Capture the cell that displays the provided text and extract its [x, y] central coordinate. 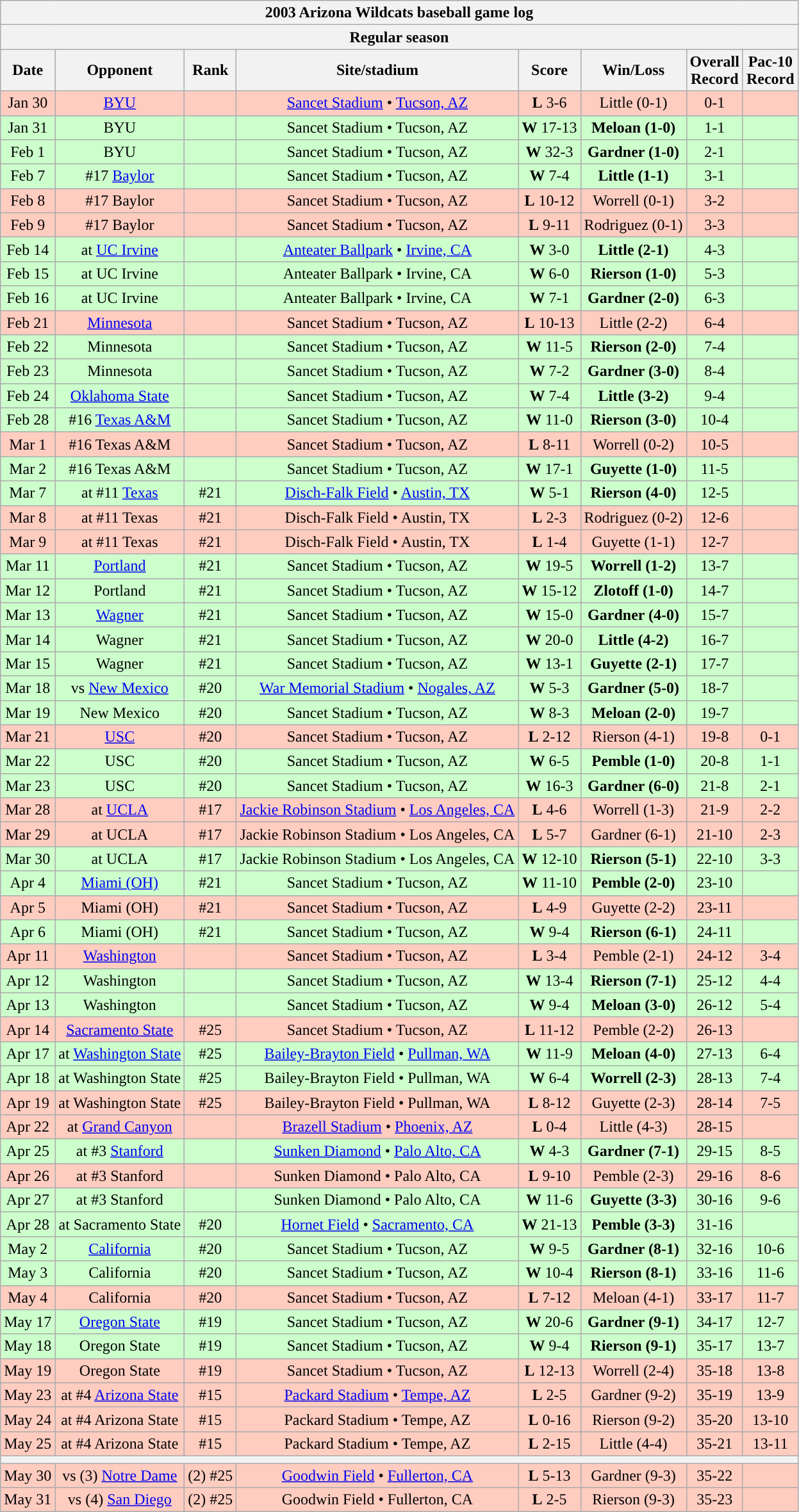
W 16-3 [550, 786]
Guyette (2-3) [633, 1102]
Worrell (1-2) [633, 566]
19-8 [714, 737]
Little (3-2) [633, 396]
W 5-1 [550, 493]
May 18 [28, 1346]
Mar 2 [28, 469]
Mar 29 [28, 834]
Feb 16 [28, 298]
12-6 [714, 517]
Rierson (5-1) [633, 859]
L 4-9 [550, 907]
Rierson (9-2) [633, 1419]
Mar 12 [28, 590]
Pemble (2-1) [633, 956]
5-3 [714, 273]
35-19 [714, 1395]
at Sacramento State [120, 1224]
7-5 [770, 1102]
Regular season [399, 37]
31-16 [714, 1224]
Little (4-3) [633, 1127]
Little (2-1) [633, 249]
2-3 [770, 834]
23-11 [714, 907]
12-5 [714, 493]
13-11 [770, 1443]
Rierson (6-1) [633, 932]
W 6-5 [550, 761]
26-13 [714, 1029]
L 8-12 [550, 1102]
24-11 [714, 932]
3-2 [714, 200]
W 32-3 [550, 152]
Mar 9 [28, 542]
Apr 4 [28, 883]
Apr 12 [28, 980]
Guyette (1-1) [633, 542]
Apr 26 [28, 1176]
26-12 [714, 1005]
15-7 [714, 615]
11-7 [770, 1297]
L 8-11 [550, 444]
May 30 [28, 1475]
Feb 14 [28, 249]
W 10-4 [550, 1273]
Mar 30 [28, 859]
W 21-13 [550, 1224]
27-13 [714, 1053]
May 31 [28, 1500]
Rierson (4-1) [633, 737]
W 11-9 [550, 1053]
Hornet Field • Sacramento, CA [377, 1224]
Rodriguez (0-2) [633, 517]
Mar 15 [28, 663]
W 8-3 [550, 713]
Feb 15 [28, 273]
May 2 [28, 1249]
at Grand Canyon [120, 1127]
W 20-0 [550, 639]
19-7 [714, 713]
10-6 [770, 1249]
Site/stadium [377, 70]
Win/Loss [633, 70]
13-9 [770, 1395]
W 15-0 [550, 615]
35-21 [714, 1443]
10-5 [714, 444]
L 2-12 [550, 737]
Mar 14 [28, 639]
Meloan (2-0) [633, 713]
Gardner (3-0) [633, 371]
29-16 [714, 1176]
May 17 [28, 1322]
L 0-4 [550, 1127]
22-10 [714, 859]
28-14 [714, 1102]
33-17 [714, 1297]
2003 Arizona Wildcats baseball game log [399, 13]
OverallRecord [714, 70]
Mar 1 [28, 444]
35-23 [714, 1500]
L 3-4 [550, 956]
May 19 [28, 1370]
Mar 7 [28, 493]
Mar 19 [28, 713]
New Mexico [120, 713]
L 1-4 [550, 542]
Gardner (6-0) [633, 786]
May 24 [28, 1419]
Meloan (3-0) [633, 1005]
War Memorial Stadium • Nogales, AZ [377, 688]
Apr 28 [28, 1224]
Date [28, 70]
Rierson (7-1) [633, 980]
W 7-2 [550, 371]
24-12 [714, 956]
14-7 [714, 590]
Worrell (1-3) [633, 810]
W 6-0 [550, 273]
Apr 17 [28, 1053]
Apr 6 [28, 932]
4-3 [714, 249]
May 25 [28, 1443]
L 12-13 [550, 1370]
25-12 [714, 980]
Feb 8 [28, 200]
28-13 [714, 1078]
Brazell Stadium • Phoenix, AZ [377, 1127]
L 5-13 [550, 1475]
Meloan (1-0) [633, 127]
W 11-6 [550, 1200]
Mar 18 [28, 688]
Apr 25 [28, 1151]
9-6 [770, 1200]
Rierson (2-0) [633, 347]
8-4 [714, 371]
Rierson (1-0) [633, 273]
W 19-5 [550, 566]
W 7-1 [550, 298]
Little (2-2) [633, 322]
W 17-1 [550, 469]
20-8 [714, 761]
W 13-4 [550, 980]
21-8 [714, 786]
21-9 [714, 810]
Worrell (0-2) [633, 444]
Little (4-4) [633, 1443]
Rodriguez (0-1) [633, 225]
Score [550, 70]
3-4 [770, 956]
Little (1-1) [633, 176]
35-18 [714, 1370]
13-8 [770, 1370]
Rierson (3-0) [633, 420]
Rierson (8-1) [633, 1273]
L 7-12 [550, 1297]
Pemble (3-3) [633, 1224]
L 4-6 [550, 810]
Gardner (9-2) [633, 1395]
Apr 13 [28, 1005]
L 10-12 [550, 200]
Pemble (2-2) [633, 1029]
29-15 [714, 1151]
33-16 [714, 1273]
Mar 22 [28, 761]
17-7 [714, 663]
L 11-12 [550, 1029]
Guyette (3-3) [633, 1200]
21-10 [714, 834]
Mar 8 [28, 517]
May 23 [28, 1395]
2-2 [770, 810]
Feb 9 [28, 225]
Apr 5 [28, 907]
Mar 21 [28, 737]
3-1 [714, 176]
Worrell (2-3) [633, 1078]
Little (0-1) [633, 103]
Feb 21 [28, 322]
Guyette (2-1) [633, 663]
W 17-13 [550, 127]
W 5-3 [550, 688]
vs (4) San Diego [120, 1500]
Apr 18 [28, 1078]
W 12-10 [550, 859]
L 5-7 [550, 834]
Guyette (2-2) [633, 907]
W 20-6 [550, 1322]
13-10 [770, 1419]
8-5 [770, 1151]
W 13-1 [550, 663]
Apr 11 [28, 956]
28-15 [714, 1127]
W 11-5 [550, 347]
Guyette (1-0) [633, 469]
Feb 28 [28, 420]
Pemble (2-3) [633, 1176]
Oklahoma State [120, 396]
Sacramento State [120, 1029]
Worrell (2-4) [633, 1370]
Zlotoff (1-0) [633, 590]
5-4 [770, 1005]
Feb 24 [28, 396]
23-10 [714, 883]
Apr 14 [28, 1029]
Rierson (4-0) [633, 493]
Apr 19 [28, 1102]
L 10-13 [550, 322]
L 9-10 [550, 1176]
35-20 [714, 1419]
W 11-10 [550, 883]
Jan 30 [28, 103]
vs (3) Notre Dame [120, 1475]
W 11-0 [550, 420]
Gardner (9-1) [633, 1322]
Mar 13 [28, 615]
Jan 31 [28, 127]
May 4 [28, 1297]
Feb 1 [28, 152]
L 2-15 [550, 1443]
4-4 [770, 980]
Little (4-2) [633, 639]
Gardner (9-3) [633, 1475]
32-16 [714, 1249]
18-7 [714, 688]
6-3 [714, 298]
Mar 28 [28, 810]
35-22 [714, 1475]
W 6-4 [550, 1078]
Worrell (0-1) [633, 200]
L 2-3 [550, 517]
L 0-16 [550, 1419]
Gardner (1-0) [633, 152]
May 3 [28, 1273]
Pac-10Record [770, 70]
Mar 23 [28, 786]
8-6 [770, 1176]
Rierson (9-3) [633, 1500]
Pemble (1-0) [633, 761]
Apr 22 [28, 1127]
Feb 23 [28, 371]
Opponent [120, 70]
30-16 [714, 1200]
W 4-3 [550, 1151]
Gardner (6-1) [633, 834]
10-4 [714, 420]
Gardner (8-1) [633, 1249]
34-17 [714, 1322]
vs New Mexico [120, 688]
Feb 22 [28, 347]
35-17 [714, 1346]
Meloan (4-0) [633, 1053]
Gardner (5-0) [633, 688]
Feb 7 [28, 176]
W 3-0 [550, 249]
Gardner (7-1) [633, 1151]
Gardner (4-0) [633, 615]
Rank [210, 70]
Meloan (4-1) [633, 1297]
9-4 [714, 396]
Gardner (2-0) [633, 298]
L 3-6 [550, 103]
W 9-5 [550, 1249]
11-5 [714, 469]
L 9-11 [550, 225]
Rierson (9-1) [633, 1346]
16-7 [714, 639]
Apr 27 [28, 1200]
W 15-12 [550, 590]
Pemble (2-0) [633, 883]
11-6 [770, 1273]
Mar 11 [28, 566]
